Detect which cell encompasses the target text, then output its (x, y) center coordinate. 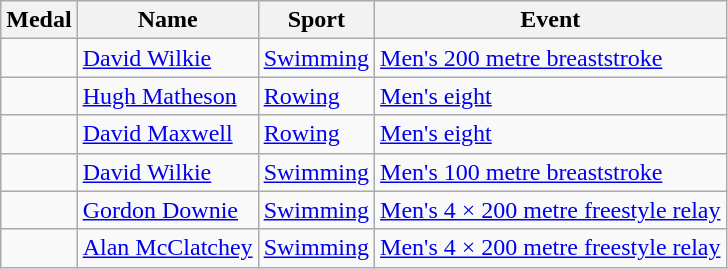
Event (550, 20)
David Maxwell (168, 134)
Medal (39, 20)
Men's 200 metre breaststroke (550, 58)
Sport (316, 20)
Men's 100 metre breaststroke (550, 172)
Gordon Downie (168, 210)
Hugh Matheson (168, 96)
Alan McClatchey (168, 248)
Name (168, 20)
